From the cell containing the given text, extract its center point as (x, y) coordinate. 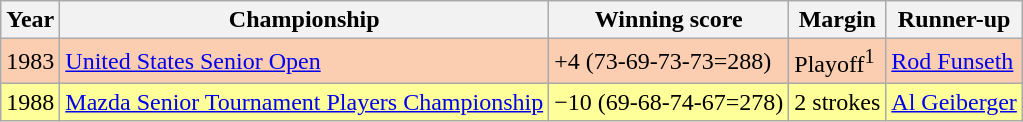
+4 (73-69-73-73=288) (669, 62)
United States Senior Open (304, 62)
2 strokes (838, 102)
Year (30, 20)
Al Geiberger (954, 102)
Winning score (669, 20)
Rod Funseth (954, 62)
1983 (30, 62)
1988 (30, 102)
Margin (838, 20)
−10 (69-68-74-67=278) (669, 102)
Playoff1 (838, 62)
Championship (304, 20)
Runner-up (954, 20)
Mazda Senior Tournament Players Championship (304, 102)
